Locate the cell with the specified text and output its [X, Y] center coordinate. 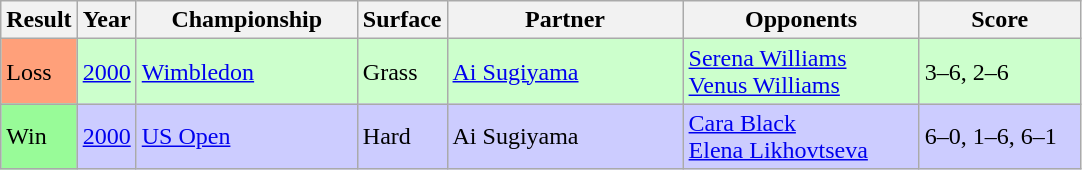
Championship [246, 20]
Win [39, 136]
Grass [402, 72]
Surface [402, 20]
US Open [246, 136]
Partner [565, 20]
Hard [402, 136]
Opponents [801, 20]
Score [1000, 20]
Wimbledon [246, 72]
6–0, 1–6, 6–1 [1000, 136]
Year [106, 20]
Loss [39, 72]
Result [39, 20]
3–6, 2–6 [1000, 72]
Cara Black Elena Likhovtseva [801, 136]
Serena Williams Venus Williams [801, 72]
